Identify which cell holds the provided text, then report its (X, Y) central coordinate. 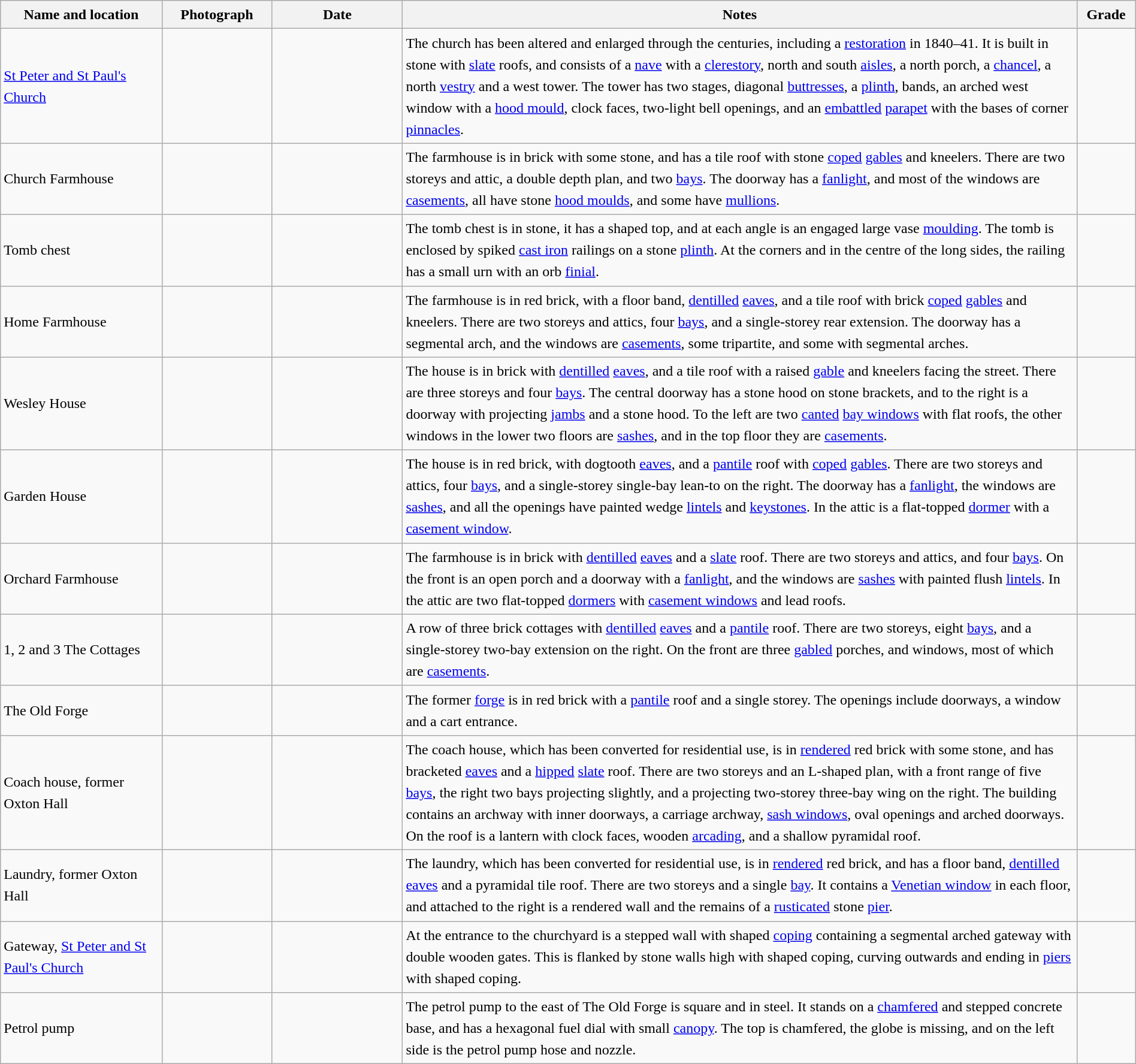
Date (337, 14)
Orchard Farmhouse (81, 579)
St Peter and St Paul's Church (81, 86)
The former forge is in red brick with a pantile roof and a single storey. The openings include doorways, a window and a cart entrance. (739, 711)
The Old Forge (81, 711)
Name and location (81, 14)
Church Farmhouse (81, 179)
Gateway, St Peter and St Paul's Church (81, 957)
Photograph (217, 14)
Tomb chest (81, 250)
Garden House (81, 496)
Grade (1106, 14)
Coach house, former Oxton Hall (81, 792)
1, 2 and 3 The Cottages (81, 649)
Petrol pump (81, 1028)
Notes (739, 14)
Home Farmhouse (81, 321)
Laundry, former Oxton Hall (81, 885)
Wesley House (81, 404)
